Return [x, y] of the center of cell containing provided text 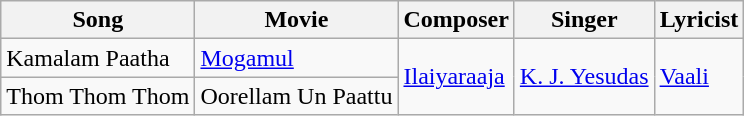
Song [98, 20]
Lyricist [699, 20]
Vaali [699, 77]
Singer [584, 20]
Composer [456, 20]
Oorellam Un Paattu [296, 96]
Mogamul [296, 58]
Ilaiyaraaja [456, 77]
K. J. Yesudas [584, 77]
Movie [296, 20]
Thom Thom Thom [98, 96]
Kamalam Paatha [98, 58]
